Identify which cell holds the provided text, then report its (x, y) central coordinate. 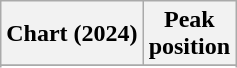
Peakposition (189, 34)
Chart (2024) (72, 34)
